For the text-containing cell, return its midpoint in [x, y] coordinate format. 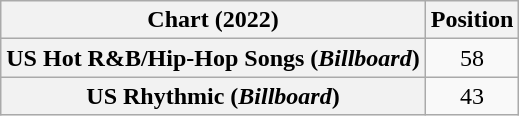
58 [472, 58]
US Hot R&B/Hip-Hop Songs (Billboard) [213, 58]
Chart (2022) [213, 20]
US Rhythmic (Billboard) [213, 96]
Position [472, 20]
43 [472, 96]
